Determine the [X, Y] coordinate at the center of the cell enclosing the given text.  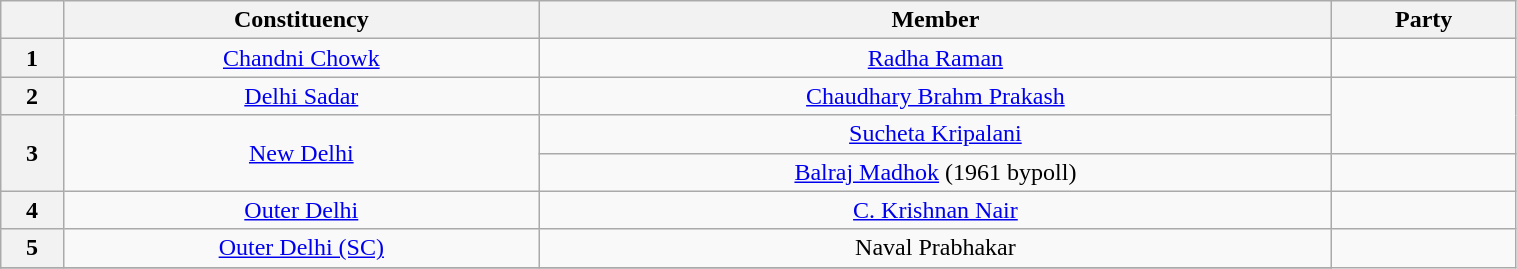
Chandni Chowk [302, 58]
Member [936, 20]
Chaudhary Brahm Prakash [936, 96]
Sucheta Kripalani [936, 134]
New Delhi [302, 153]
Constituency [302, 20]
Outer Delhi (SC) [302, 248]
Balraj Madhok (1961 bypoll) [936, 172]
1 [32, 58]
Radha Raman [936, 58]
2 [32, 96]
Outer Delhi [302, 210]
Naval Prabhakar [936, 248]
Party [1424, 20]
4 [32, 210]
3 [32, 153]
Delhi Sadar [302, 96]
5 [32, 248]
C. Krishnan Nair [936, 210]
